Output the (X, Y) coordinate of the center of the cell containing the given text.  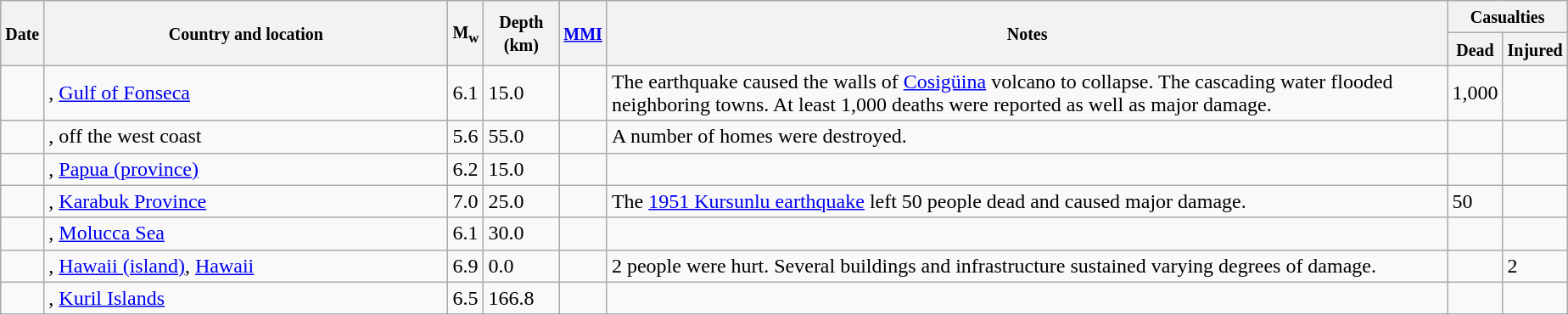
Country and location (246, 33)
25.0 (521, 201)
0.0 (521, 266)
7.0 (466, 201)
Date (22, 33)
, Kuril Islands (246, 298)
5.6 (466, 137)
2 (1535, 266)
Notes (1027, 33)
The 1951 Kursunlu earthquake left 50 people dead and caused major damage. (1027, 201)
6.5 (466, 298)
, Hawaii (island), Hawaii (246, 266)
Casualties (1507, 17)
1,000 (1475, 93)
Mw (466, 33)
, off the west coast (246, 137)
Injured (1535, 49)
, Molucca Sea (246, 233)
Dead (1475, 49)
50 (1475, 201)
MMI (584, 33)
2 people were hurt. Several buildings and infrastructure sustained varying degrees of damage. (1027, 266)
30.0 (521, 233)
166.8 (521, 298)
, Papua (province) (246, 169)
6.9 (466, 266)
6.2 (466, 169)
, Gulf of Fonseca (246, 93)
55.0 (521, 137)
, Karabuk Province (246, 201)
Depth (km) (521, 33)
A number of homes were destroyed. (1027, 137)
